Extract the (X, Y) coordinate from the center of the cell holding the provided text.  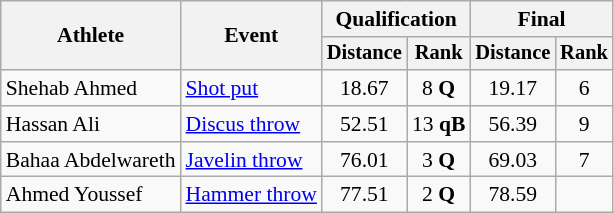
52.51 (364, 124)
Bahaa Abdelwareth (91, 160)
7 (584, 160)
Event (252, 36)
8 Q (439, 88)
78.59 (512, 195)
Qualification (396, 19)
Javelin throw (252, 160)
76.01 (364, 160)
6 (584, 88)
69.03 (512, 160)
Shot put (252, 88)
56.39 (512, 124)
Hassan Ali (91, 124)
Shehab Ahmed (91, 88)
2 Q (439, 195)
9 (584, 124)
Hammer throw (252, 195)
Ahmed Youssef (91, 195)
3 Q (439, 160)
Final (541, 19)
Discus throw (252, 124)
77.51 (364, 195)
18.67 (364, 88)
13 qB (439, 124)
19.17 (512, 88)
Athlete (91, 36)
